Identify which cell holds the provided text, then report its [x, y] central coordinate. 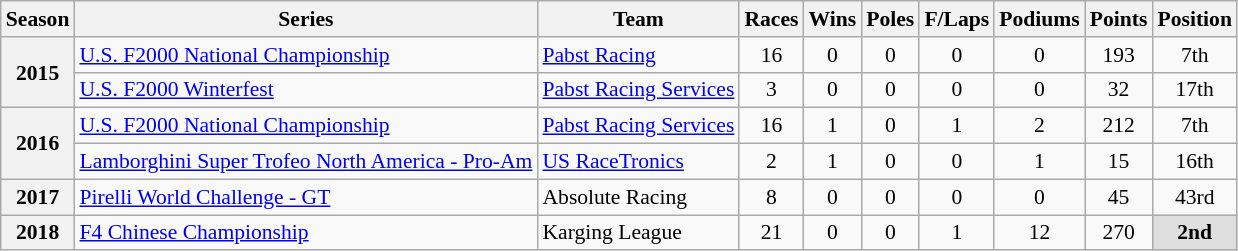
F/Laps [956, 19]
270 [1119, 233]
U.S. F2000 Winterfest [306, 90]
16th [1194, 162]
Season [38, 19]
Position [1194, 19]
Podiums [1040, 19]
Series [306, 19]
Poles [890, 19]
Pabst Racing [638, 55]
2017 [38, 197]
F4 Chinese Championship [306, 233]
8 [771, 197]
15 [1119, 162]
Pirelli World Challenge - GT [306, 197]
21 [771, 233]
Team [638, 19]
45 [1119, 197]
43rd [1194, 197]
2016 [38, 144]
2018 [38, 233]
Absolute Racing [638, 197]
212 [1119, 126]
17th [1194, 90]
12 [1040, 233]
193 [1119, 55]
32 [1119, 90]
Karging League [638, 233]
2015 [38, 72]
3 [771, 90]
Lamborghini Super Trofeo North America - Pro-Am [306, 162]
Points [1119, 19]
US RaceTronics [638, 162]
2nd [1194, 233]
Wins [833, 19]
Races [771, 19]
